Return (x, y) of the center of cell containing provided text 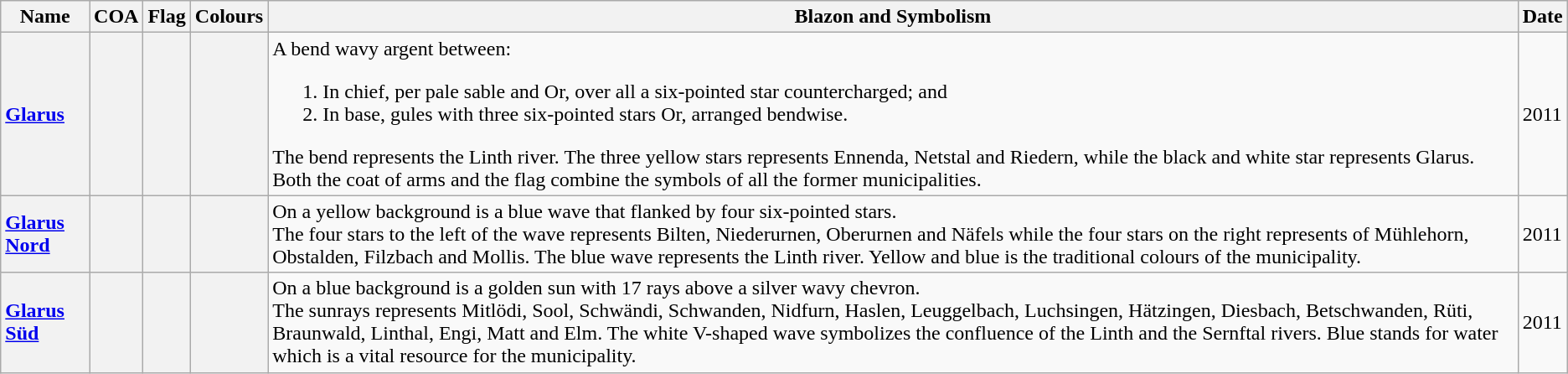
Colours (229, 17)
Name (45, 17)
COA (116, 17)
Flag (167, 17)
Glarus (45, 114)
Glarus Süd (45, 322)
Blazon and Symbolism (893, 17)
Glarus Nord (45, 234)
Date (1543, 17)
